Scan for the cell matching the given text and deliver its [x, y] coordinate at center. 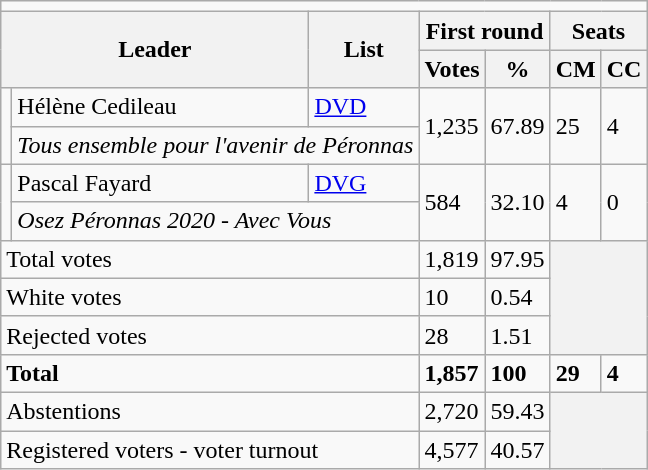
28 [452, 335]
97.95 [518, 259]
1,819 [452, 259]
29 [576, 373]
Pascal Fayard [160, 183]
1,857 [452, 373]
% [518, 69]
1.51 [518, 335]
Leader [155, 50]
Rejected votes [210, 335]
White votes [210, 297]
Seats [598, 31]
32.10 [518, 202]
10 [452, 297]
4,577 [452, 449]
Hélène Cedileau [160, 107]
Total votes [210, 259]
Tous ensemble pour l'avenir de Péronnas [216, 145]
CM [576, 69]
DVG [364, 183]
DVD [364, 107]
584 [452, 202]
1,235 [452, 126]
2,720 [452, 411]
First round [484, 31]
0 [624, 202]
Total [210, 373]
25 [576, 126]
CC [624, 69]
Registered voters - voter turnout [210, 449]
59.43 [518, 411]
Votes [452, 69]
67.89 [518, 126]
List [364, 50]
40.57 [518, 449]
Abstentions [210, 411]
Osez Péronnas 2020 - Avec Vous [216, 221]
0.54 [518, 297]
100 [518, 373]
